Identify which cell holds the provided text, then report its [X, Y] central coordinate. 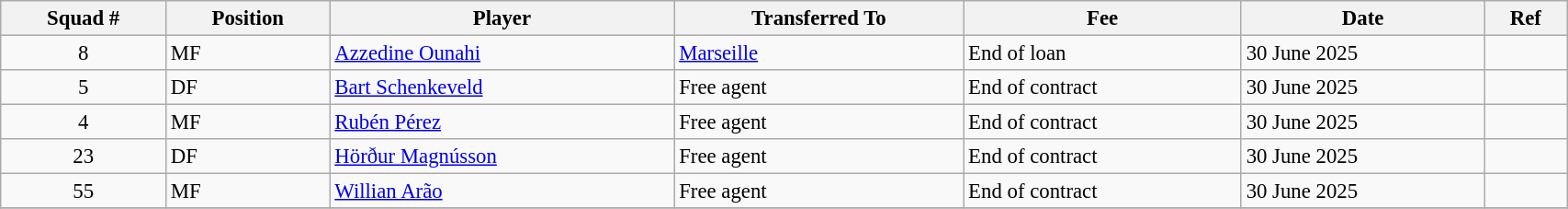
Bart Schenkeveld [502, 87]
Azzedine Ounahi [502, 53]
End of loan [1102, 53]
Ref [1526, 18]
Marseille [819, 53]
Fee [1102, 18]
Player [502, 18]
23 [84, 157]
Squad # [84, 18]
4 [84, 122]
Rubén Pérez [502, 122]
55 [84, 192]
Date [1363, 18]
Position [248, 18]
Willian Arão [502, 192]
Transferred To [819, 18]
8 [84, 53]
5 [84, 87]
Hörður Magnússon [502, 157]
